Output the (X, Y) coordinate of the center of the cell containing the given text.  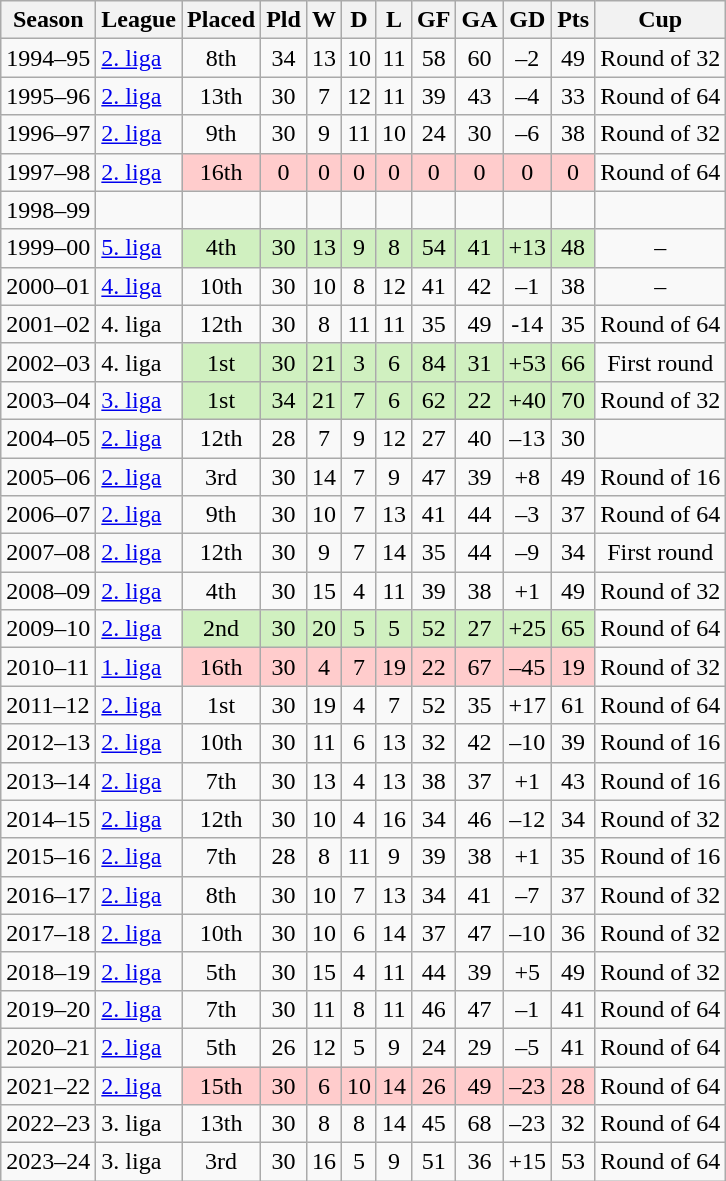
29 (480, 1047)
–2 (528, 58)
2012–13 (48, 743)
1999–00 (48, 248)
Placed (222, 20)
–4 (528, 96)
61 (574, 705)
15th (222, 1085)
2019–20 (48, 1009)
67 (480, 667)
-14 (528, 324)
2010–11 (48, 667)
48 (574, 248)
1995–96 (48, 96)
2002–03 (48, 362)
+25 (528, 629)
2009–10 (48, 629)
2001–02 (48, 324)
2006–07 (48, 515)
40 (480, 438)
+5 (528, 971)
2022–23 (48, 1124)
–12 (528, 819)
2004–05 (48, 438)
Cup (660, 20)
+13 (528, 248)
+8 (528, 477)
Season (48, 20)
2023–24 (48, 1162)
–5 (528, 1047)
+15 (528, 1162)
–7 (528, 895)
68 (480, 1124)
2017–18 (48, 933)
84 (434, 362)
+17 (528, 705)
–9 (528, 553)
GF (434, 20)
2005–06 (48, 477)
5. liga (139, 248)
45 (434, 1124)
62 (434, 400)
D (358, 20)
+40 (528, 400)
2015–16 (48, 857)
–6 (528, 134)
2011–12 (48, 705)
League (139, 20)
1. liga (139, 667)
2000–01 (48, 286)
–3 (528, 515)
1998–99 (48, 210)
53 (574, 1162)
51 (434, 1162)
2013–14 (48, 781)
Pld (284, 20)
2007–08 (48, 553)
2020–21 (48, 1047)
2014–15 (48, 819)
60 (480, 58)
31 (480, 362)
2008–09 (48, 591)
–45 (528, 667)
2003–04 (48, 400)
2nd (222, 629)
58 (434, 58)
65 (574, 629)
66 (574, 362)
20 (324, 629)
Pts (574, 20)
54 (434, 248)
L (394, 20)
W (324, 20)
2021–22 (48, 1085)
1994–95 (48, 58)
GA (480, 20)
1997–98 (48, 172)
2016–17 (48, 895)
3 (358, 362)
33 (574, 96)
1996–97 (48, 134)
2018–19 (48, 971)
+53 (528, 362)
GD (528, 20)
–13 (528, 438)
70 (574, 400)
